Scan for the cell matching the given text and deliver its (X, Y) coordinate at center. 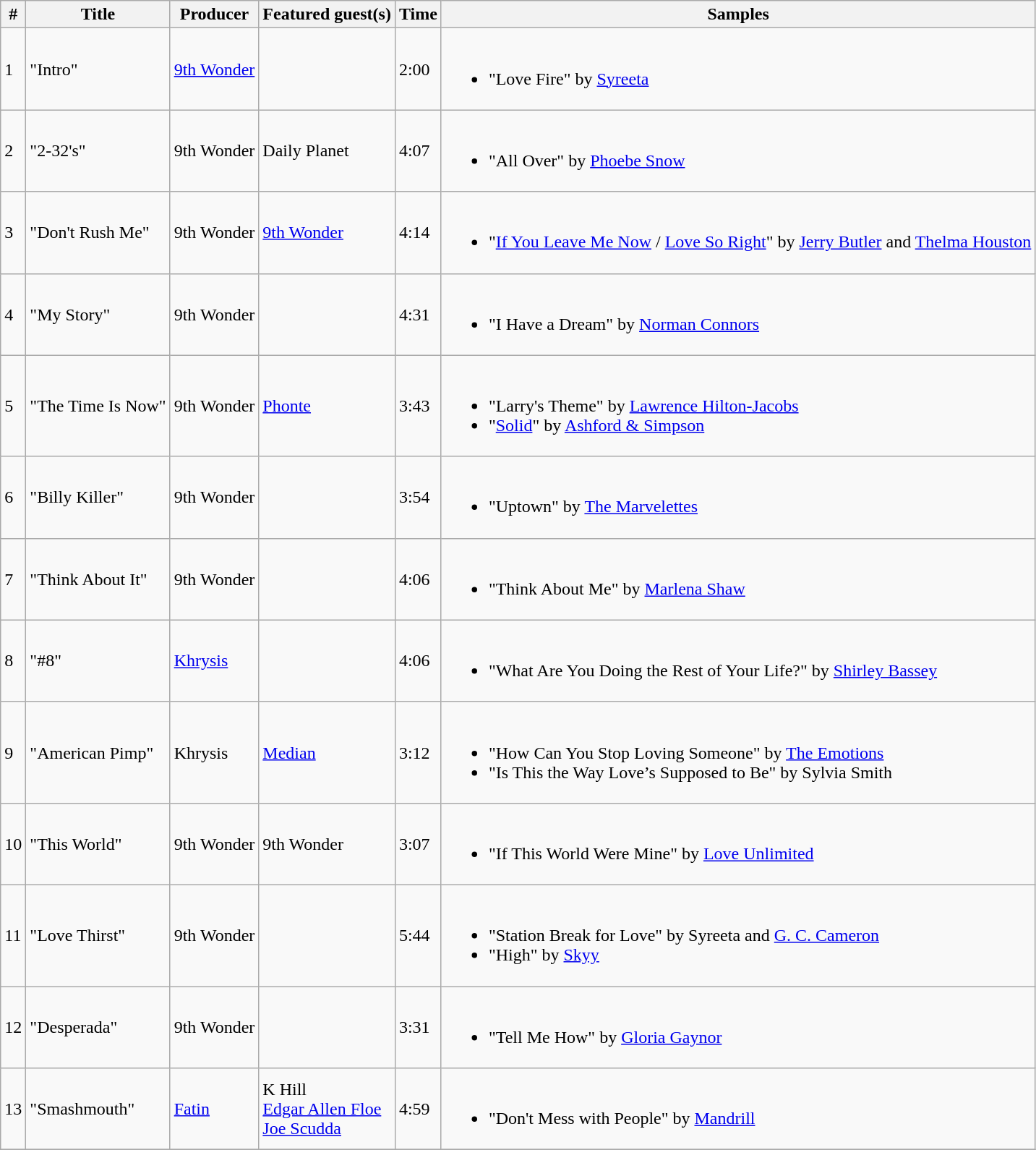
Time (418, 14)
"Larry's Theme" by Lawrence Hilton-Jacobs"Solid" by Ashford & Simpson (737, 406)
9 (13, 752)
"All Over" by Phoebe Snow (737, 150)
4:31 (418, 314)
"Intro" (98, 69)
4 (13, 314)
"Uptown" by The Marvelettes (737, 498)
Producer (214, 14)
"Love Thirst" (98, 935)
11 (13, 935)
"Desperada" (98, 1027)
"Station Break for Love" by Syreeta and G. C. Cameron"High" by Skyy (737, 935)
6 (13, 498)
4:14 (418, 233)
Fatin (214, 1109)
2:00 (418, 69)
"I Have a Dream" by Norman Connors (737, 314)
Median (327, 752)
4:07 (418, 150)
5 (13, 406)
"How Can You Stop Loving Someone" by The Emotions"Is This the Way Love’s Supposed to Be" by Sylvia Smith (737, 752)
Daily Planet (327, 150)
"#8" (98, 661)
"Don't Mess with People" by Mandrill (737, 1109)
"Love Fire" by Syreeta (737, 69)
3 (13, 233)
"Tell Me How" by Gloria Gaynor (737, 1027)
"Billy Killer" (98, 498)
Samples (737, 14)
13 (13, 1109)
"Smashmouth" (98, 1109)
"Think About It" (98, 579)
3:07 (418, 843)
5:44 (418, 935)
Phonte (327, 406)
"Don't Rush Me" (98, 233)
"The Time Is Now" (98, 406)
3:12 (418, 752)
1 (13, 69)
"American Pimp" (98, 752)
"If This World Were Mine" by Love Unlimited (737, 843)
Featured guest(s) (327, 14)
3:43 (418, 406)
3:54 (418, 498)
"Think About Me" by Marlena Shaw (737, 579)
10 (13, 843)
7 (13, 579)
2 (13, 150)
"If You Leave Me Now / Love So Right" by Jerry Butler and Thelma Houston (737, 233)
"What Are You Doing the Rest of Your Life?" by Shirley Bassey (737, 661)
"My Story" (98, 314)
8 (13, 661)
"2-32's" (98, 150)
# (13, 14)
K Hill Edgar Allen Floe Joe Scudda (327, 1109)
3:31 (418, 1027)
Title (98, 14)
4:59 (418, 1109)
"This World" (98, 843)
12 (13, 1027)
